Capture the cell that displays the provided text and extract its [x, y] central coordinate. 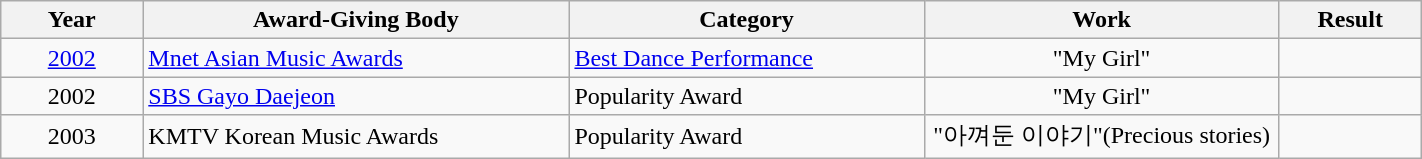
Year [72, 20]
2003 [72, 136]
Category [746, 20]
Award-Giving Body [356, 20]
"아껴둔 이야기"(Precious stories) [1102, 136]
Work [1102, 20]
KMTV Korean Music Awards [356, 136]
Best Dance Performance [746, 58]
Mnet Asian Music Awards [356, 58]
Result [1350, 20]
SBS Gayo Daejeon [356, 96]
